Pinpoint the cell where the given text exists, returning its [x, y] midpoint coordinate. 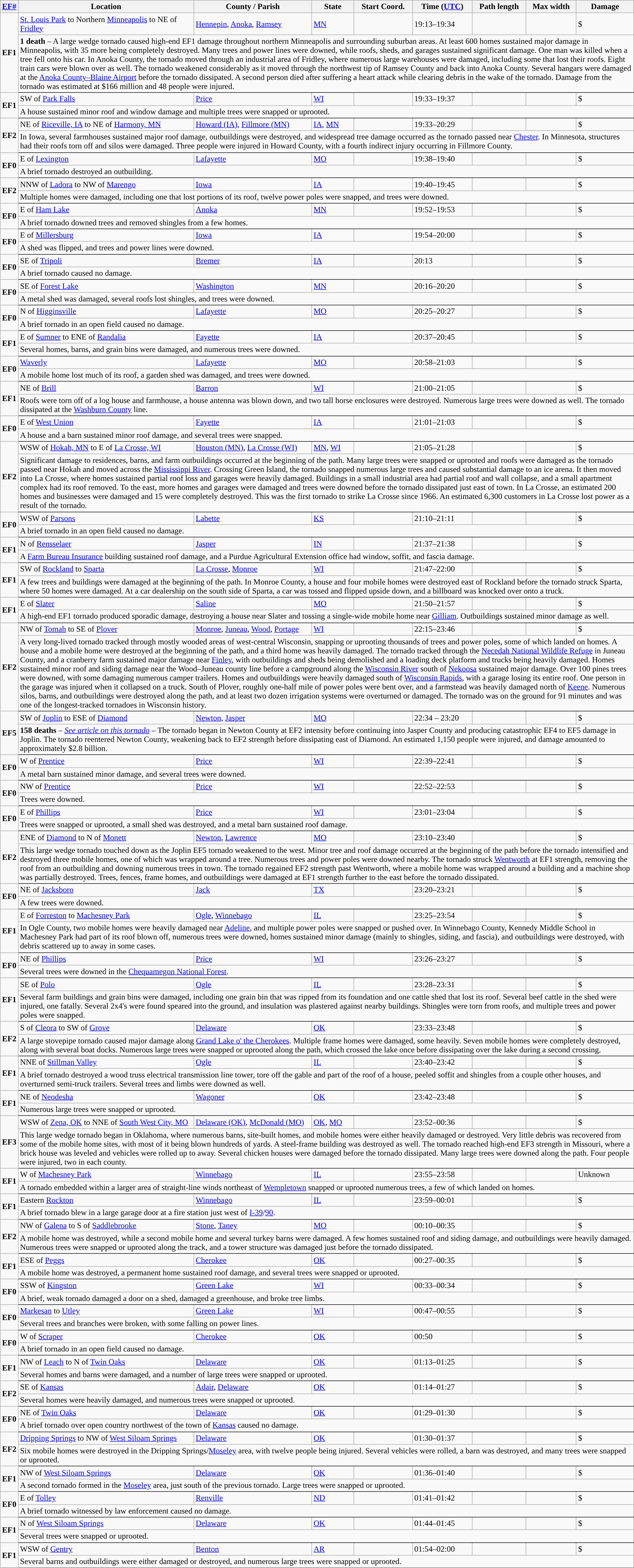
23:01–23:04 [442, 812]
Labette [253, 518]
Location [106, 7]
N of Rensselaer [106, 544]
Benton [253, 1549]
Several homes, barns, and grain bins were damaged, and numerous trees were downed. [326, 350]
23:10–23:40 [442, 837]
A brief, weak tornado damaged a door on a shed, damaged a greenhouse, and broke tree limbs. [326, 1298]
Several homes and barns were damaged, and a number of large trees were snapped or uprooted. [326, 1375]
WSW of Parsons [106, 518]
N of Higginsville [106, 311]
ENE of Diamond to N of Monett [106, 837]
NW of Galena to S of Saddlebrooke [106, 1225]
SE of Polo [106, 984]
A brief tornado blew in a large garage door at a fire station just west of I-39/90. [326, 1213]
A shed was flipped, and trees and power lines were downed. [326, 248]
20:16–20:20 [442, 286]
01:41–01:42 [442, 1498]
A metal barn sustained minor damage, and several trees were downed. [326, 774]
NE of Brill [106, 388]
23:55–23:58 [442, 1175]
KS [333, 518]
Stone, Taney [253, 1225]
A brief tornado caused no damage. [326, 273]
A brief tornado downed trees and removed shingles from a few homes. [326, 222]
Hennepin, Anoka, Ramsey [253, 24]
Adair, Delaware [253, 1387]
N of West Siloam Springs [106, 1524]
21:47–22:00 [442, 569]
Dripping Springs to NW of West Siloam Springs [106, 1438]
21:00–21:05 [442, 388]
IA, MN [333, 124]
Trees were downed. [326, 799]
19:54–20:00 [442, 235]
22:15–23:46 [442, 629]
E of Millersburg [106, 235]
E of Sumner to ENE of Randalia [106, 337]
01:44–01:45 [442, 1524]
Eastern Rockton [106, 1200]
23:33–23:48 [442, 1028]
20:13 [442, 261]
NW of West Siloam Springs [106, 1472]
Newton, Jasper [253, 717]
21:37–21:38 [442, 544]
01:30–01:37 [442, 1438]
A metal shed was damaged, several roofs lost shingles, and trees were downed. [326, 299]
01:13–01:25 [442, 1362]
A few trees were downed. [326, 903]
S of Cleora to SW of Grove [106, 1028]
01:54–02:00 [442, 1549]
OK, MO [333, 1122]
Time (UTC) [442, 7]
Multiple homes were damaged, including one that lost portions of its roof, twelve power poles were snapped, and trees were downed. [326, 197]
County / Parish [253, 7]
Several homes were heavily damaged, and numerous trees were snapped or uprooted. [326, 1400]
E of Phillips [106, 812]
NNE of Stillman Valley [106, 1062]
19:38–19:40 [442, 159]
23:20–23:21 [442, 890]
19:13–19:34 [442, 24]
NE of Jacksboro [106, 890]
Newton, Lawrence [253, 837]
23:26–23:27 [442, 959]
01:29–01:30 [442, 1413]
01:14–01:27 [442, 1387]
20:37–20:45 [442, 337]
22:34 – 23:20 [442, 717]
E of Ham Lake [106, 210]
19:52–19:53 [442, 210]
W of Scraper [106, 1336]
W of Prentice [106, 761]
Wagoner [253, 1097]
21:50–21:57 [442, 604]
EF5 [9, 733]
00:27–00:35 [442, 1260]
A brief tornado destroyed an outbuilding. [326, 171]
Jasper [253, 544]
SE of Kansas [106, 1387]
A house and a barn sustained minor roof damage, and several trees were snapped. [326, 435]
Howard (IA), Fillmore (MN) [253, 124]
A brief tornado over open country northwest of the town of Kansas caused no damage. [326, 1425]
21:01–21:03 [442, 422]
Barron [253, 388]
00:33–00:34 [442, 1285]
Anoka [253, 210]
Several barns and outbuildings were either damaged or destroyed, and numerous large trees were snapped or uprooted. [326, 1562]
NW of Leach to N of Twin Oaks [106, 1362]
20:58–21:03 [442, 362]
AR [333, 1549]
SW of Rockland to Sparta [106, 569]
Markesan to Utley [106, 1311]
SE of Forest Lake [106, 286]
E of West Union [106, 422]
NW of Prentice [106, 787]
23:40–23:42 [442, 1062]
Start Coord. [383, 7]
Houston (MN), La Crosse (WI) [253, 448]
A mobile home was destroyed, a permanent home sustained roof damage, and several trees were snapped or uprooted. [326, 1273]
A mobile home lost much of its roof, a garden shed was damaged, and trees were downed. [326, 375]
State [333, 7]
23:28–23:31 [442, 984]
00:10–00:35 [442, 1225]
MN, WI [333, 448]
19:40–19:45 [442, 184]
Delaware (OK), McDonald (MO) [253, 1122]
A Farm Bureau Insurance building sustained roof damage, and a Purdue Agricultural Extension office had window, soffit, and fascia damage. [326, 556]
NE of Neodesha [106, 1097]
23:52–00:36 [442, 1122]
19:33–20:29 [442, 124]
EF3 [9, 1142]
ESE of Peggs [106, 1260]
SSW of Kingston [106, 1285]
Several trees and branches were broken, with some falling on power lines. [326, 1324]
Unknown [605, 1175]
01:36–01:40 [442, 1472]
E of Slater [106, 604]
E of Tolley [106, 1498]
Several trees were downed in the Chequamegon National Forest. [326, 971]
NE of Phillips [106, 959]
Washington [253, 286]
NE of Riceville, IA to NE of Harmony, MN [106, 124]
Trees were snapped or uprooted, a small shed was destroyed, and a metal barn sustained roof damage. [326, 825]
St. Louis Park to Northern Minneapolis to NE of Fridley [106, 24]
A brief tornado witnessed by law enforcement caused no damage. [326, 1511]
23:25–23:54 [442, 915]
00:47–00:55 [442, 1311]
Numerous large trees were snapped or uprooted. [326, 1109]
WSW of Hokah, MN to E of La Crosse, WI [106, 448]
00:50 [442, 1336]
NNW of Ladora to NW of Marengo [106, 184]
Several trees were snapped or uprooted. [326, 1536]
ND [333, 1498]
22:39–22:41 [442, 761]
Ogle, Winnebago [253, 915]
TX [333, 890]
NW of Tomah to SE of Plover [106, 629]
Path length [499, 7]
WSW of Zena, OK to NNE of South West City, MO [106, 1122]
22:52–22:53 [442, 787]
Waverly [106, 362]
20:25–20:27 [442, 311]
19:33–19:37 [442, 99]
SW of Joplin to ESE of Diamond [106, 717]
SW of Park Falls [106, 99]
Monroe, Juneau, Wood, Portage [253, 629]
EF# [9, 7]
E of Forreston to Machesney Park [106, 915]
Max width [551, 7]
21:10–21:11 [442, 518]
Renville [253, 1498]
23:42–23:48 [442, 1097]
E of Lexington [106, 159]
Saline [253, 604]
NE of Twin Oaks [106, 1413]
Damage [605, 7]
IN [333, 544]
A second tornado formed in the Moseley area, just south of the previous tornado. Large trees were snapped or uprooted. [326, 1485]
21:05–21:28 [442, 448]
W of Machesney Park [106, 1175]
A house sustained minor roof and window damage and multiple trees were snapped or uprooted. [326, 112]
WSW of Gentry [106, 1549]
La Crosse, Monroe [253, 569]
23:59–00:01 [442, 1200]
Jack [253, 890]
Bremer [253, 261]
SE of Tripoli [106, 261]
